Return the (X, Y) coordinate for the center point of the cell that contains the specified text.  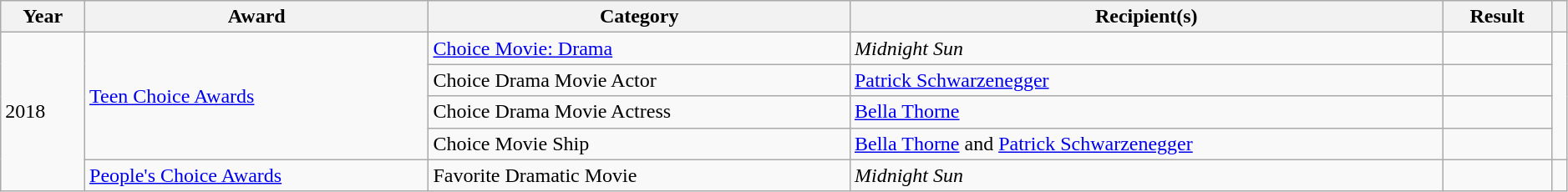
Category (639, 17)
Patrick Schwarzenegger (1146, 80)
Choice Movie: Drama (639, 48)
Result (1497, 17)
Choice Drama Movie Actress (639, 112)
2018 (43, 112)
Choice Movie Ship (639, 144)
Year (43, 17)
Recipient(s) (1146, 17)
Favorite Dramatic Movie (639, 175)
Bella Thorne and Patrick Schwarzenegger (1146, 144)
People's Choice Awards (257, 175)
Award (257, 17)
Teen Choice Awards (257, 96)
Bella Thorne (1146, 112)
Choice Drama Movie Actor (639, 80)
